Detect which cell encompasses the target text, then output its (X, Y) center coordinate. 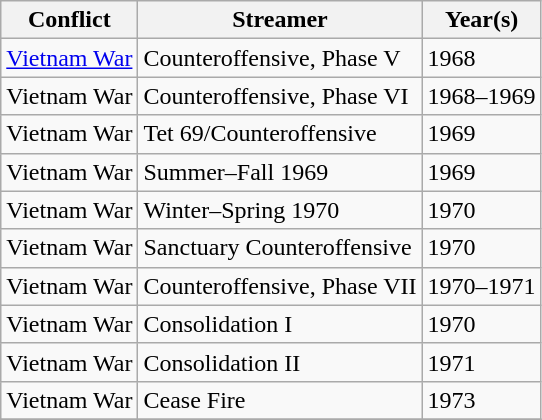
1968 (482, 58)
Winter–Spring 1970 (280, 210)
Counteroffensive, Phase V (280, 58)
1970–1971 (482, 286)
Year(s) (482, 20)
Sanctuary Counteroffensive (280, 248)
Consolidation I (280, 324)
Counteroffensive, Phase VI (280, 96)
Consolidation II (280, 362)
Tet 69/Counteroffensive (280, 134)
Conflict (70, 20)
Counteroffensive, Phase VII (280, 286)
Summer–Fall 1969 (280, 172)
1971 (482, 362)
1968–1969 (482, 96)
Streamer (280, 20)
Cease Fire (280, 400)
1973 (482, 400)
